Locate the cell with the specified text and output its [X, Y] center coordinate. 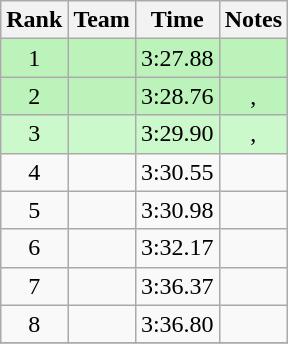
5 [34, 210]
7 [34, 286]
Time [177, 20]
1 [34, 58]
3:27.88 [177, 58]
2 [34, 96]
3 [34, 134]
Notes [253, 20]
3:30.55 [177, 172]
3:36.37 [177, 286]
8 [34, 324]
3:30.98 [177, 210]
Rank [34, 20]
Team [102, 20]
3:28.76 [177, 96]
3:32.17 [177, 248]
4 [34, 172]
3:36.80 [177, 324]
6 [34, 248]
3:29.90 [177, 134]
